Find where the given text appears and provide that cell's center as (x, y) coordinate. 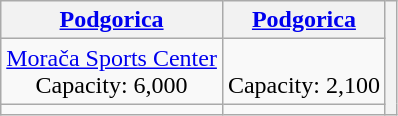
Morača Sports CenterCapacity: 6,000 (112, 72)
Capacity: 2,100 (304, 72)
